Return (x, y) of the center of cell containing provided text 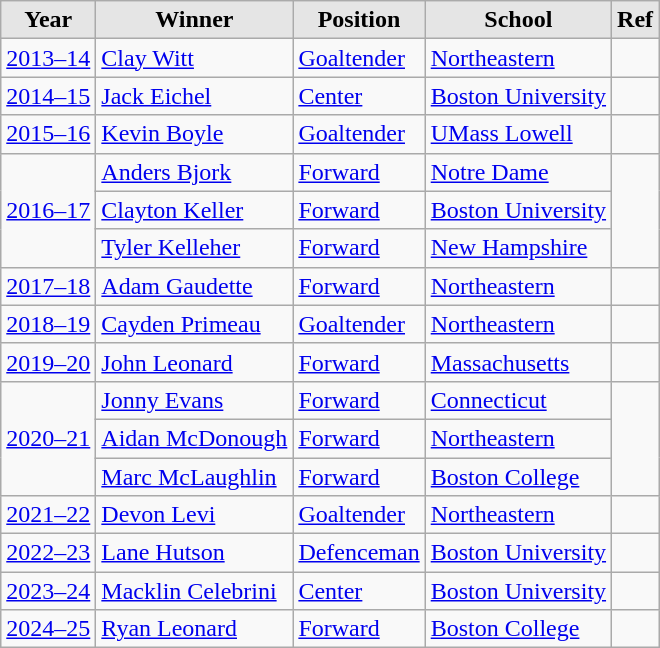
2019–20 (48, 362)
Anders Bjork (194, 172)
New Hampshire (518, 248)
School (518, 20)
Position (359, 20)
Cayden Primeau (194, 324)
2020–21 (48, 438)
Lane Hutson (194, 553)
Clayton Keller (194, 210)
Notre Dame (518, 172)
Defenceman (359, 553)
Tyler Kelleher (194, 248)
2024–25 (48, 629)
Massachusetts (518, 362)
Kevin Boyle (194, 134)
Marc McLaughlin (194, 477)
2018–19 (48, 324)
Clay Witt (194, 58)
Winner (194, 20)
Adam Gaudette (194, 286)
Macklin Celebrini (194, 591)
2016–17 (48, 210)
Year (48, 20)
Jack Eichel (194, 96)
Ref (636, 20)
2022–23 (48, 553)
Ryan Leonard (194, 629)
Devon Levi (194, 515)
2014–15 (48, 96)
2023–24 (48, 591)
Jonny Evans (194, 400)
John Leonard (194, 362)
Connecticut (518, 400)
2021–22 (48, 515)
2017–18 (48, 286)
2015–16 (48, 134)
2013–14 (48, 58)
UMass Lowell (518, 134)
Aidan McDonough (194, 438)
